Capture the cell that displays the provided text and extract its [X, Y] central coordinate. 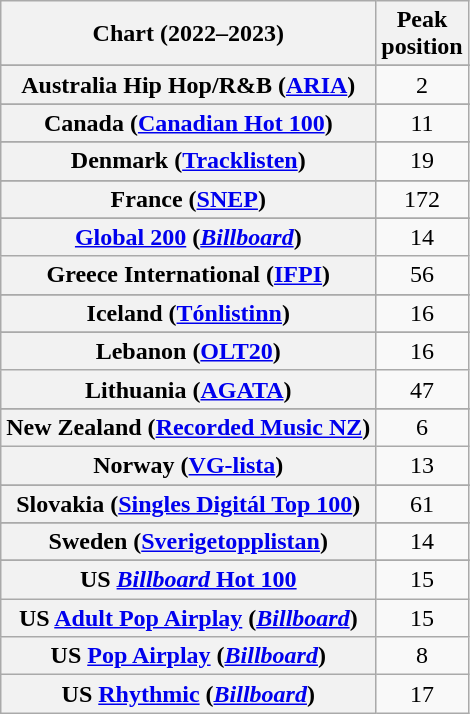
US Pop Airplay (Billboard) [188, 656]
61 [422, 503]
Australia Hip Hop/R&B (ARIA) [188, 85]
New Zealand (Recorded Music NZ) [188, 427]
France (SNEP) [188, 199]
US Adult Pop Airplay (Billboard) [188, 618]
11 [422, 123]
17 [422, 694]
8 [422, 656]
172 [422, 199]
6 [422, 427]
Denmark (Tracklisten) [188, 161]
US Billboard Hot 100 [188, 580]
47 [422, 389]
Greece International (IFPI) [188, 275]
Canada (Canadian Hot 100) [188, 123]
Lebanon (OLT20) [188, 351]
2 [422, 85]
19 [422, 161]
13 [422, 465]
Norway (VG-lista) [188, 465]
Chart (2022–2023) [188, 34]
Sweden (Sverigetopplistan) [188, 542]
Peakposition [422, 34]
56 [422, 275]
Global 200 (Billboard) [188, 237]
Lithuania (AGATA) [188, 389]
US Rhythmic (Billboard) [188, 694]
Iceland (Tónlistinn) [188, 313]
Slovakia (Singles Digitál Top 100) [188, 503]
